Output the [x, y] coordinate of the center of the cell containing the given text.  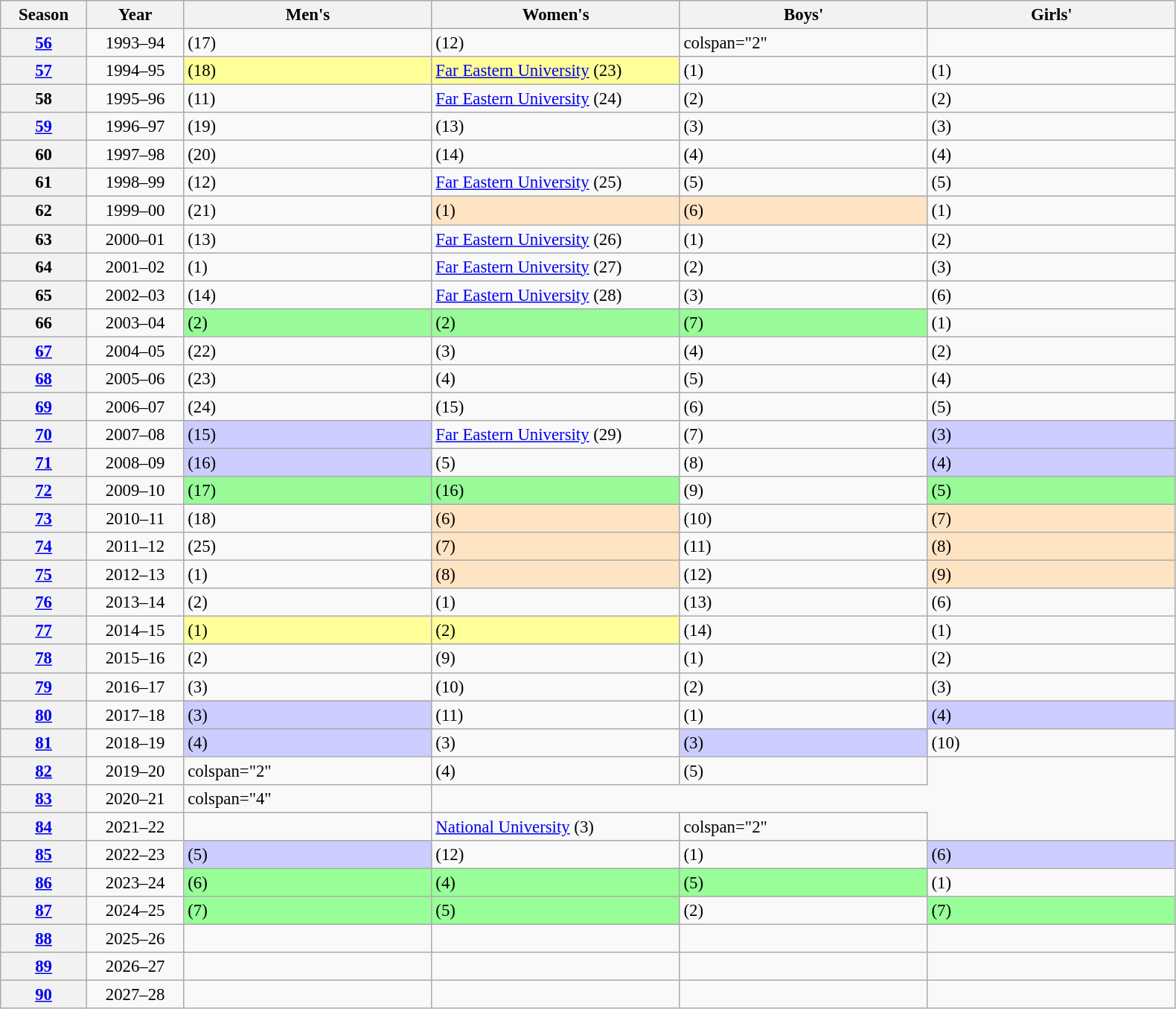
72 [44, 491]
Far Eastern University (23) [555, 71]
2000–01 [135, 239]
Far Eastern University (29) [555, 435]
(24) [308, 407]
79 [44, 687]
2020–21 [135, 799]
(23) [308, 379]
75 [44, 575]
1998–99 [135, 182]
2013–14 [135, 602]
Boys' [804, 15]
2015–16 [135, 659]
(19) [308, 127]
73 [44, 519]
1993–94 [135, 43]
2003–04 [135, 322]
63 [44, 239]
81 [44, 742]
2016–17 [135, 687]
58 [44, 99]
60 [44, 155]
2022–23 [135, 855]
2017–18 [135, 715]
62 [44, 211]
66 [44, 322]
76 [44, 602]
2018–19 [135, 742]
89 [44, 967]
2025–26 [135, 939]
2005–06 [135, 379]
2009–10 [135, 491]
2012–13 [135, 575]
59 [44, 127]
71 [44, 462]
2010–11 [135, 519]
Season [44, 15]
2001–02 [135, 267]
2023–24 [135, 882]
87 [44, 911]
83 [44, 799]
1996–97 [135, 127]
(25) [308, 547]
2027–28 [135, 995]
67 [44, 351]
Far Eastern University (27) [555, 267]
69 [44, 407]
57 [44, 71]
68 [44, 379]
84 [44, 827]
2008–09 [135, 462]
1994–95 [135, 71]
2024–25 [135, 911]
colspan="4" [308, 799]
82 [44, 771]
90 [44, 995]
85 [44, 855]
1997–98 [135, 155]
1995–96 [135, 99]
56 [44, 43]
Girls' [1051, 15]
(21) [308, 211]
2021–22 [135, 827]
64 [44, 267]
Women's [555, 15]
Far Eastern University (25) [555, 182]
2014–15 [135, 631]
2006–07 [135, 407]
86 [44, 882]
(20) [308, 155]
Year [135, 15]
2007–08 [135, 435]
74 [44, 547]
Far Eastern University (28) [555, 295]
Far Eastern University (26) [555, 239]
78 [44, 659]
2026–27 [135, 967]
(22) [308, 351]
61 [44, 182]
77 [44, 631]
88 [44, 939]
70 [44, 435]
2019–20 [135, 771]
1999–00 [135, 211]
80 [44, 715]
2004–05 [135, 351]
2011–12 [135, 547]
2002–03 [135, 295]
Men's [308, 15]
National University (3) [555, 827]
Far Eastern University (24) [555, 99]
65 [44, 295]
